From the cell containing the given text, extract its center point as [x, y] coordinate. 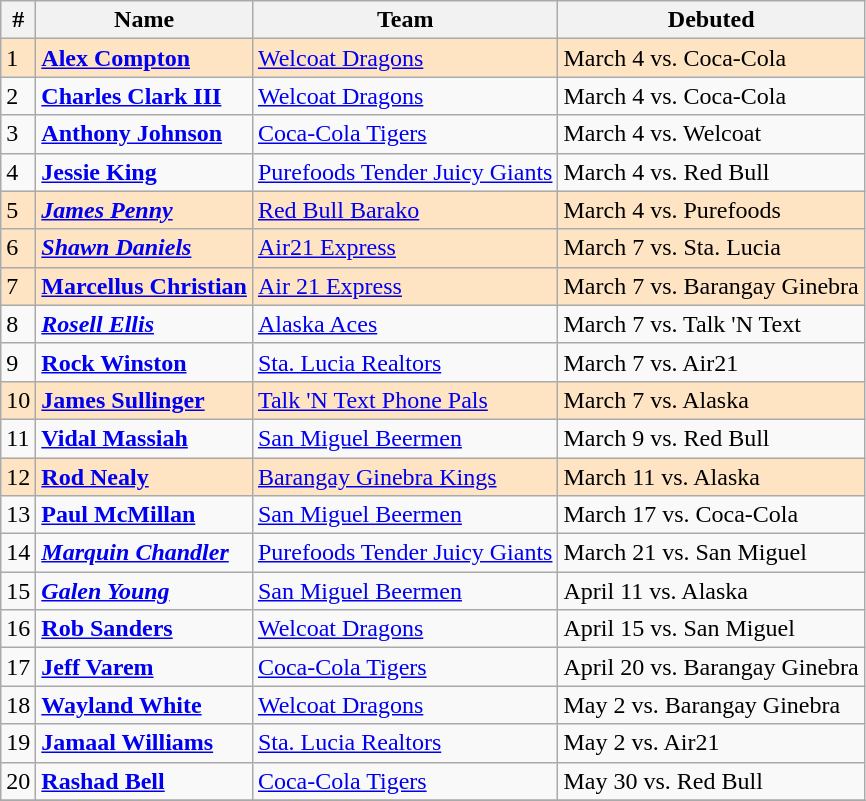
# [18, 20]
3 [18, 134]
Red Bull Barako [405, 210]
Vidal Massiah [144, 438]
8 [18, 324]
March 7 vs. Sta. Lucia [711, 248]
19 [18, 743]
James Penny [144, 210]
Wayland White [144, 705]
2 [18, 96]
Name [144, 20]
May 2 vs. Air21 [711, 743]
Team [405, 20]
5 [18, 210]
March 7 vs. Air21 [711, 362]
14 [18, 553]
Jamaal Williams [144, 743]
4 [18, 172]
20 [18, 781]
Barangay Ginebra Kings [405, 477]
Alaska Aces [405, 324]
Jessie King [144, 172]
Talk 'N Text Phone Pals [405, 400]
Paul McMillan [144, 515]
18 [18, 705]
12 [18, 477]
Marquin Chandler [144, 553]
Marcellus Christian [144, 286]
March 7 vs. Alaska [711, 400]
Rock Winston [144, 362]
11 [18, 438]
March 4 vs. Purefoods [711, 210]
Debuted [711, 20]
1 [18, 58]
16 [18, 629]
April 15 vs. San Miguel [711, 629]
Rashad Bell [144, 781]
March 4 vs. Welcoat [711, 134]
Air21 Express [405, 248]
13 [18, 515]
Air 21 Express [405, 286]
10 [18, 400]
April 20 vs. Barangay Ginebra [711, 667]
March 9 vs. Red Bull [711, 438]
17 [18, 667]
James Sullinger [144, 400]
March 11 vs. Alaska [711, 477]
6 [18, 248]
Charles Clark III [144, 96]
Galen Young [144, 591]
Anthony Johnson [144, 134]
15 [18, 591]
Rosell Ellis [144, 324]
9 [18, 362]
March 7 vs. Talk 'N Text [711, 324]
Alex Compton [144, 58]
Rob Sanders [144, 629]
Shawn Daniels [144, 248]
May 2 vs. Barangay Ginebra [711, 705]
Rod Nealy [144, 477]
7 [18, 286]
March 21 vs. San Miguel [711, 553]
May 30 vs. Red Bull [711, 781]
April 11 vs. Alaska [711, 591]
March 4 vs. Red Bull [711, 172]
Jeff Varem [144, 667]
March 17 vs. Coca-Cola [711, 515]
March 7 vs. Barangay Ginebra [711, 286]
